Detect which cell encompasses the target text, then output its [X, Y] center coordinate. 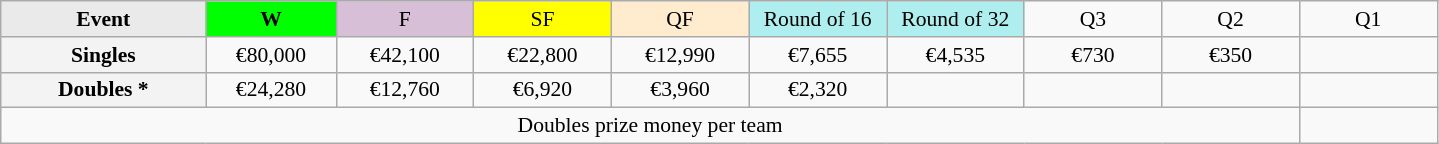
€7,655 [818, 55]
Event [104, 19]
€24,280 [271, 90]
Doubles prize money per team [650, 126]
Singles [104, 55]
SF [543, 19]
Q3 [1093, 19]
Round of 16 [818, 19]
W [271, 19]
Round of 32 [955, 19]
Q1 [1368, 19]
Q2 [1231, 19]
€6,920 [543, 90]
€2,320 [818, 90]
€350 [1231, 55]
QF [680, 19]
€42,100 [405, 55]
F [405, 19]
€730 [1093, 55]
€80,000 [271, 55]
€12,990 [680, 55]
€12,760 [405, 90]
€3,960 [680, 90]
Doubles * [104, 90]
€4,535 [955, 55]
€22,800 [543, 55]
